Return (x, y) of the center of cell containing provided text 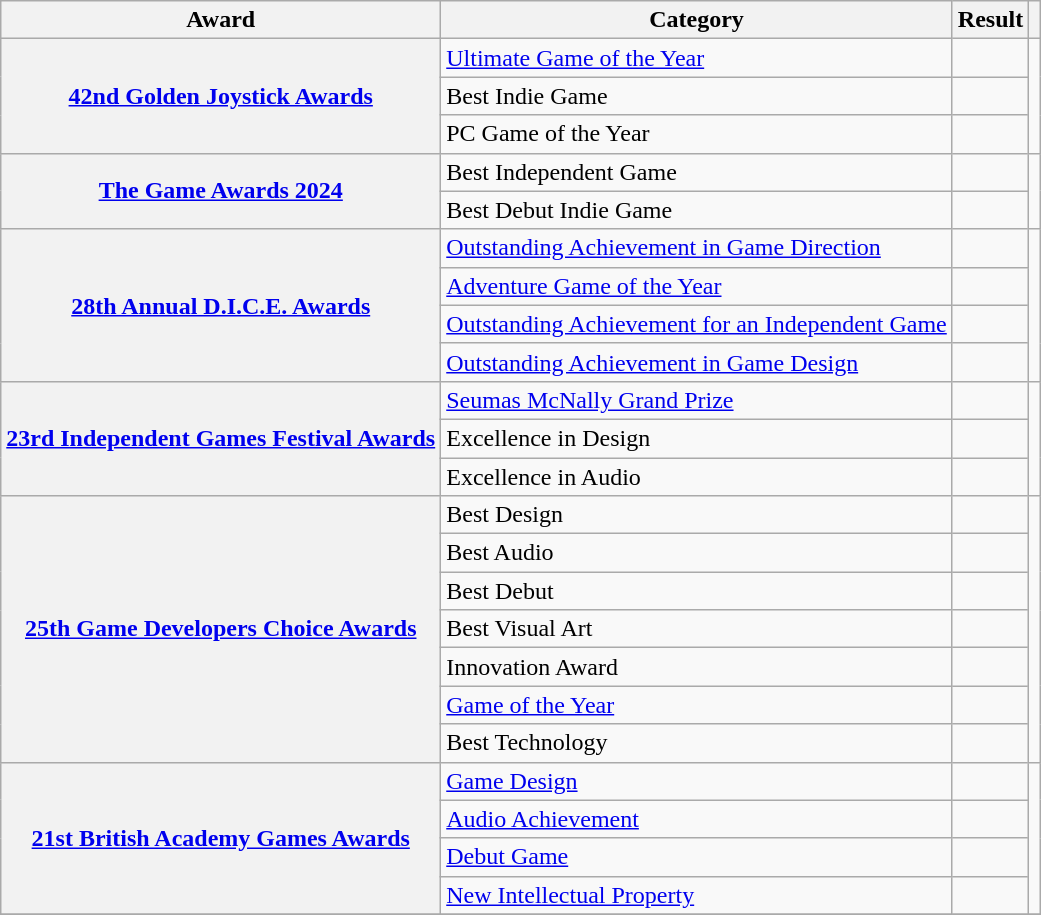
Best Audio (697, 553)
Award (221, 20)
Best Visual Art (697, 629)
Innovation Award (697, 667)
Best Independent Game (697, 172)
Debut Game (697, 857)
Ultimate Game of the Year (697, 58)
Category (697, 20)
23rd Independent Games Festival Awards (221, 438)
Best Debut (697, 591)
Best Design (697, 515)
Game of the Year (697, 705)
25th Game Developers Choice Awards (221, 629)
The Game Awards 2024 (221, 191)
Seumas McNally Grand Prize (697, 400)
42nd Golden Joystick Awards (221, 96)
New Intellectual Property (697, 895)
Adventure Game of the Year (697, 286)
Outstanding Achievement for an Independent Game (697, 324)
28th Annual D.I.C.E. Awards (221, 305)
Audio Achievement (697, 819)
Result (990, 20)
21st British Academy Games Awards (221, 838)
Best Indie Game (697, 96)
Outstanding Achievement in Game Design (697, 362)
Excellence in Audio (697, 477)
Best Debut Indie Game (697, 210)
Game Design (697, 781)
Best Technology (697, 743)
Excellence in Design (697, 438)
Outstanding Achievement in Game Direction (697, 248)
PC Game of the Year (697, 134)
